Identify which cell holds the provided text, then report its [x, y] central coordinate. 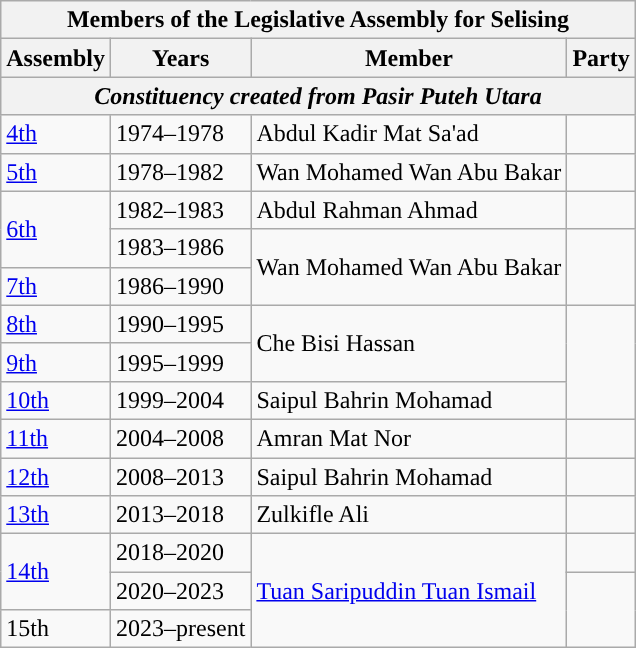
9th [56, 362]
Assembly [56, 58]
1978–1982 [180, 172]
Che Bisi Hassan [409, 343]
5th [56, 172]
1990–1995 [180, 324]
14th [56, 572]
Amran Mat Nor [409, 438]
Constituency created from Pasir Puteh Utara [318, 96]
Zulkifle Ali [409, 515]
12th [56, 477]
Member [409, 58]
Party [601, 58]
Members of the Legislative Assembly for Selising [318, 20]
2004–2008 [180, 438]
2018–2020 [180, 553]
Years [180, 58]
Tuan Saripuddin Tuan Ismail [409, 591]
1974–1978 [180, 134]
1999–2004 [180, 400]
6th [56, 229]
2013–2018 [180, 515]
1983–1986 [180, 248]
1995–1999 [180, 362]
1982–1983 [180, 210]
2020–2023 [180, 591]
13th [56, 515]
11th [56, 438]
8th [56, 324]
1986–1990 [180, 286]
Abdul Kadir Mat Sa'ad [409, 134]
Abdul Rahman Ahmad [409, 210]
2008–2013 [180, 477]
10th [56, 400]
15th [56, 629]
4th [56, 134]
2023–present [180, 629]
7th [56, 286]
